Identify which cell holds the provided text, then report its (X, Y) central coordinate. 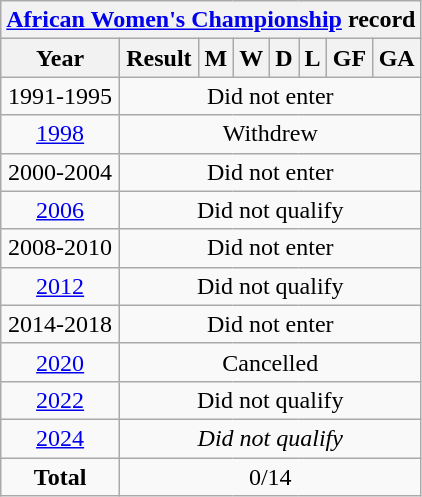
2006 (60, 210)
2008-2010 (60, 248)
0/14 (270, 477)
2020 (60, 362)
2000-2004 (60, 172)
1998 (60, 134)
Year (60, 58)
D (284, 58)
L (313, 58)
2024 (60, 438)
2014-2018 (60, 324)
M (216, 58)
Total (60, 477)
GF (350, 58)
Cancelled (270, 362)
2012 (60, 286)
2022 (60, 400)
Withdrew (270, 134)
African Women's Championship record (211, 20)
GA (396, 58)
Result (158, 58)
W (251, 58)
1991-1995 (60, 96)
